Provide the [X, Y] coordinate of the cell's center where the given text is located.  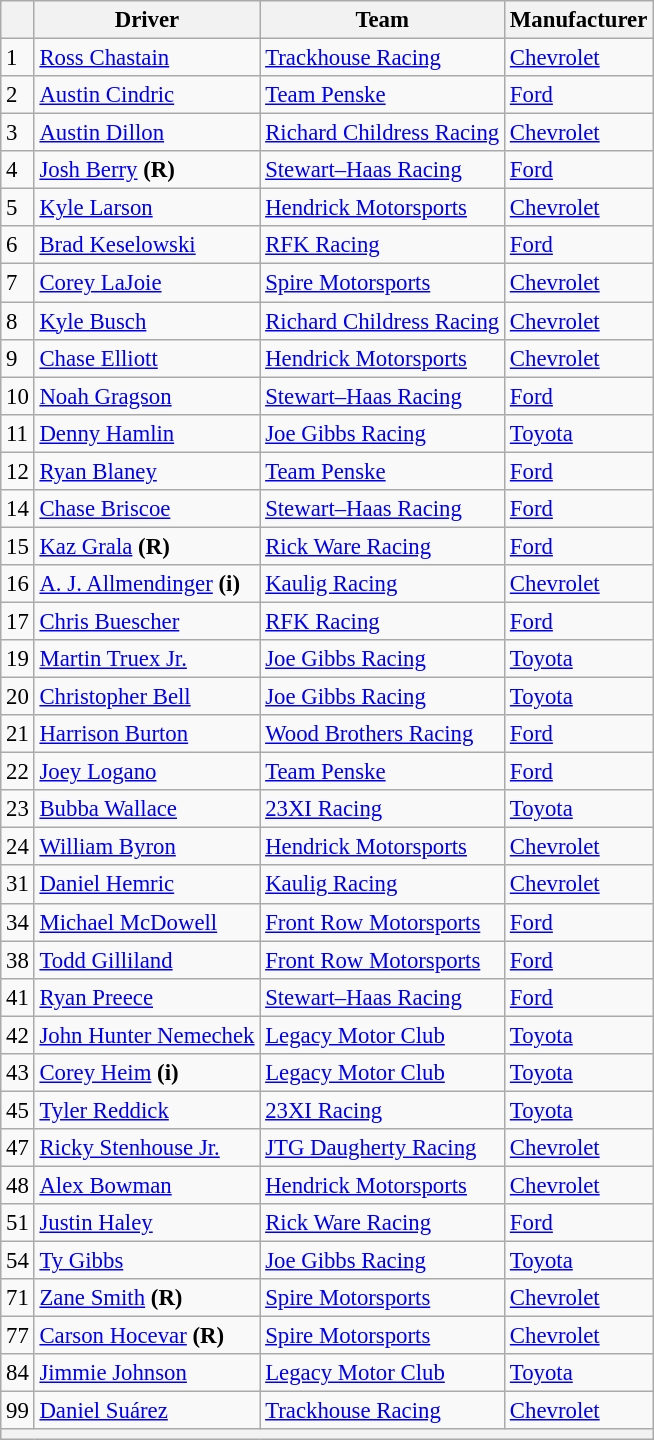
Joey Logano [147, 772]
15 [18, 546]
43 [18, 1073]
Josh Berry (R) [147, 170]
Noah Gragson [147, 396]
41 [18, 997]
Jimmie Johnson [147, 1373]
Kyle Larson [147, 208]
Chase Briscoe [147, 509]
3 [18, 133]
Driver [147, 20]
16 [18, 584]
31 [18, 885]
1 [18, 58]
14 [18, 509]
Chris Buescher [147, 621]
48 [18, 1185]
34 [18, 922]
Denny Hamlin [147, 433]
Austin Cindric [147, 95]
71 [18, 1298]
Wood Brothers Racing [382, 734]
10 [18, 396]
11 [18, 433]
Harrison Burton [147, 734]
20 [18, 697]
2 [18, 95]
Tyler Reddick [147, 1110]
45 [18, 1110]
Todd Gilliland [147, 960]
17 [18, 621]
7 [18, 283]
51 [18, 1223]
Kaz Grala (R) [147, 546]
Austin Dillon [147, 133]
Chase Elliott [147, 358]
24 [18, 847]
Team [382, 20]
JTG Daugherty Racing [382, 1148]
19 [18, 659]
Martin Truex Jr. [147, 659]
Ryan Blaney [147, 471]
5 [18, 208]
12 [18, 471]
Ryan Preece [147, 997]
Brad Keselowski [147, 245]
Zane Smith (R) [147, 1298]
47 [18, 1148]
4 [18, 170]
Daniel Hemric [147, 885]
6 [18, 245]
23 [18, 809]
William Byron [147, 847]
Corey Heim (i) [147, 1073]
A. J. Allmendinger (i) [147, 584]
Daniel Suárez [147, 1411]
Justin Haley [147, 1223]
Bubba Wallace [147, 809]
9 [18, 358]
John Hunter Nemechek [147, 1035]
8 [18, 321]
Ross Chastain [147, 58]
54 [18, 1261]
Manufacturer [579, 20]
21 [18, 734]
Ricky Stenhouse Jr. [147, 1148]
Carson Hocevar (R) [147, 1336]
42 [18, 1035]
38 [18, 960]
Kyle Busch [147, 321]
Alex Bowman [147, 1185]
Christopher Bell [147, 697]
Corey LaJoie [147, 283]
22 [18, 772]
84 [18, 1373]
99 [18, 1411]
Ty Gibbs [147, 1261]
Michael McDowell [147, 922]
77 [18, 1336]
